Extract the [x, y] coordinate from the center of the cell holding the provided text.  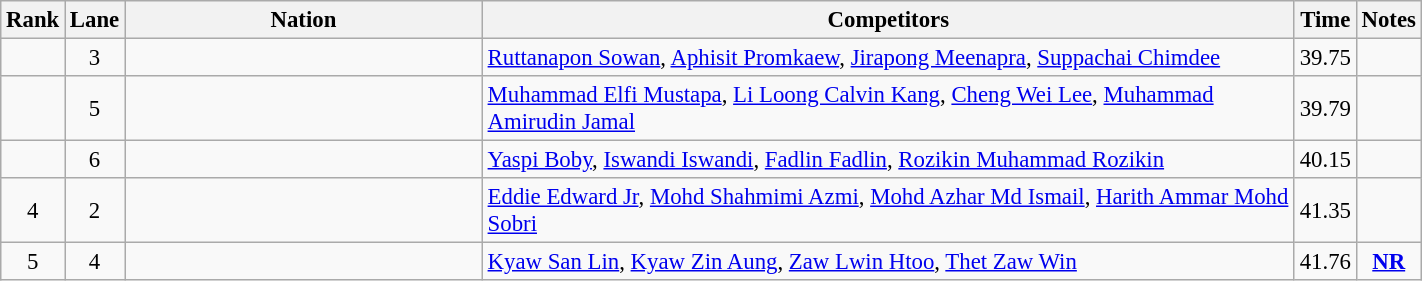
Rank [33, 20]
Kyaw San Lin, Kyaw Zin Aung, Zaw Lwin Htoo, Thet Zaw Win [888, 262]
Eddie Edward Jr, Mohd Shahmimi Azmi, Mohd Azhar Md Ismail, Harith Ammar Mohd Sobri [888, 210]
Competitors [888, 20]
Yaspi Boby, Iswandi Iswandi, Fadlin Fadlin, Rozikin Muhammad Rozikin [888, 160]
Notes [1388, 20]
Ruttanapon Sowan, Aphisit Promkaew, Jirapong Meenapra, Suppachai Chimdee [888, 58]
3 [95, 58]
6 [95, 160]
41.76 [1325, 262]
NR [1388, 262]
Time [1325, 20]
39.79 [1325, 108]
Muhammad Elfi Mustapa, Li Loong Calvin Kang, Cheng Wei Lee, Muhammad Amirudin Jamal [888, 108]
Nation [304, 20]
40.15 [1325, 160]
41.35 [1325, 210]
39.75 [1325, 58]
2 [95, 210]
Lane [95, 20]
